Determine the (X, Y) coordinate at the center of the cell enclosing the given text.  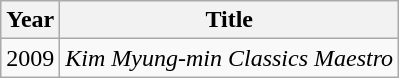
Title (230, 20)
Year (30, 20)
Kim Myung-min Classics Maestro (230, 58)
2009 (30, 58)
